Output the [x, y] coordinate of the center of the cell containing the given text.  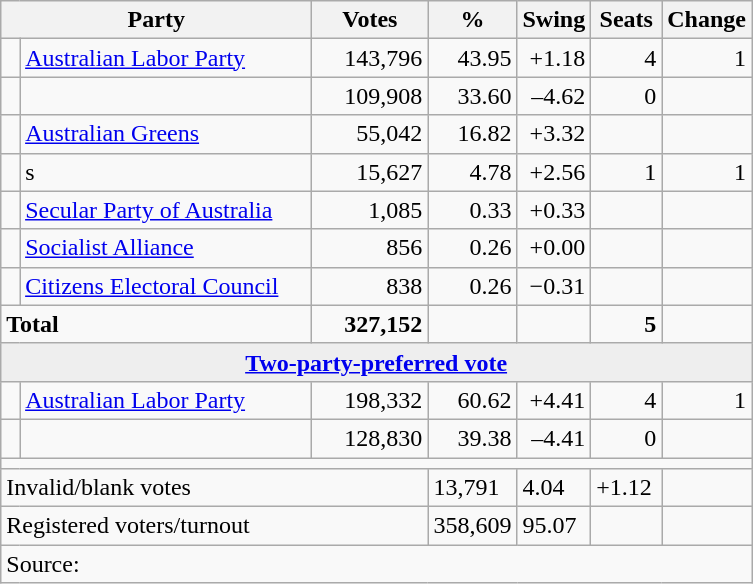
Change [707, 20]
39.38 [472, 438]
Australian Greens [166, 134]
0.33 [472, 210]
143,796 [370, 58]
+4.41 [554, 400]
s [166, 172]
856 [370, 248]
33.60 [472, 96]
13,791 [472, 488]
198,332 [370, 400]
Two-party-preferred vote [376, 362]
4.04 [554, 488]
Socialist Alliance [166, 248]
838 [370, 286]
128,830 [370, 438]
+1.12 [626, 488]
Invalid/blank votes [214, 488]
5 [626, 324]
Registered voters/turnout [214, 526]
43.95 [472, 58]
Party [156, 20]
1,085 [370, 210]
+1.18 [554, 58]
–4.41 [554, 438]
55,042 [370, 134]
327,152 [370, 324]
−0.31 [554, 286]
Source: [376, 564]
+2.56 [554, 172]
Citizens Electoral Council [166, 286]
% [472, 20]
+0.33 [554, 210]
358,609 [472, 526]
4.78 [472, 172]
Votes [370, 20]
Secular Party of Australia [166, 210]
Total [156, 324]
–4.62 [554, 96]
Seats [626, 20]
Swing [554, 20]
95.07 [554, 526]
15,627 [370, 172]
16.82 [472, 134]
60.62 [472, 400]
+3.32 [554, 134]
109,908 [370, 96]
+0.00 [554, 248]
